From the cell containing the given text, extract its center point as [x, y] coordinate. 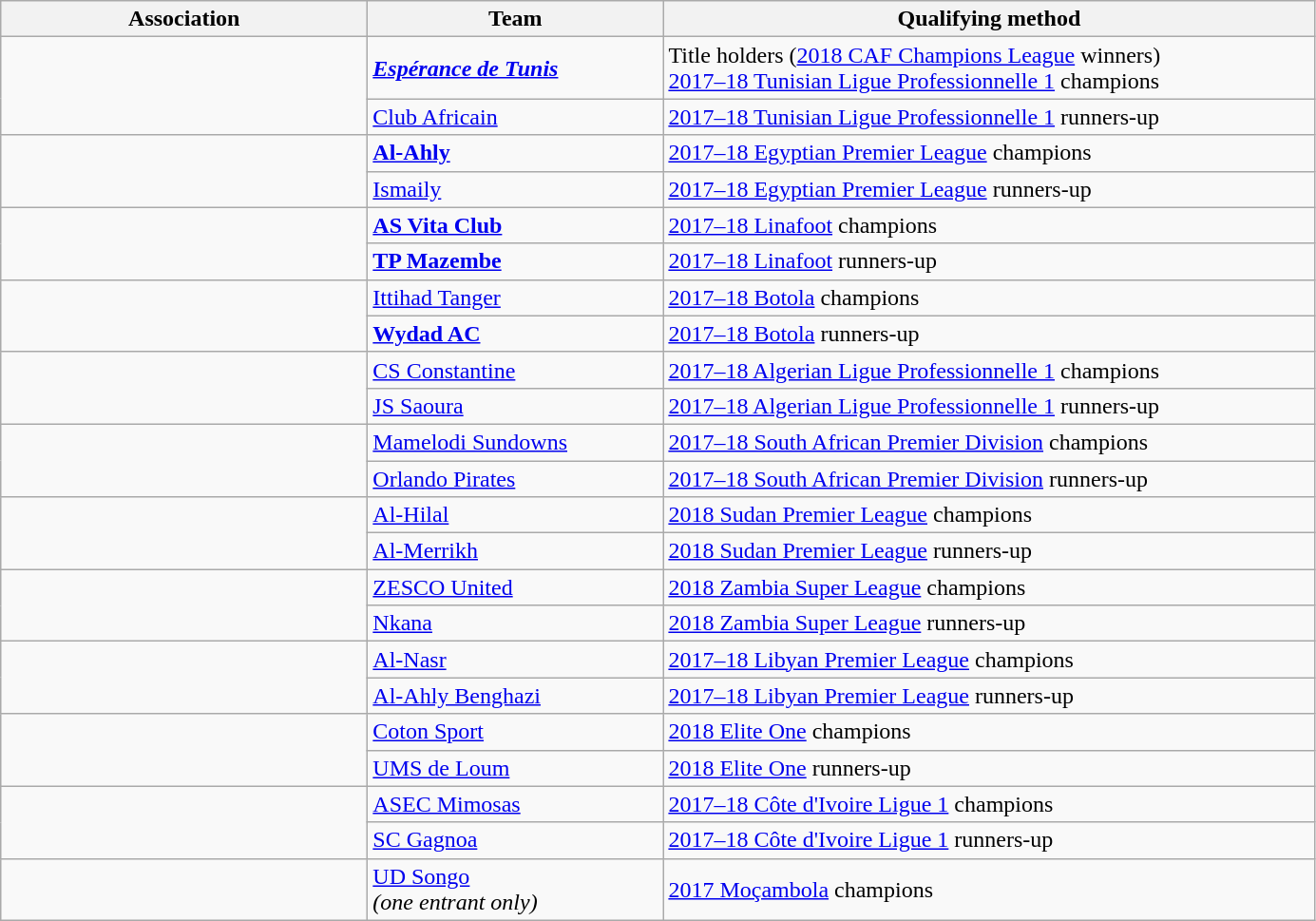
Coton Sport [515, 732]
SC Gagnoa [515, 840]
2017–18 Egyptian Premier League champions [989, 153]
Wydad AC [515, 334]
Team [515, 19]
Orlando Pirates [515, 478]
Nkana [515, 624]
2017–18 Botola runners-up [989, 334]
2017–18 Linafoot champions [989, 225]
2018 Sudan Premier League runners-up [989, 551]
Association [184, 19]
2017–18 Côte d'Ivoire Ligue 1 champions [989, 804]
ZESCO United [515, 587]
Mamelodi Sundowns [515, 442]
2017–18 Tunisian Ligue Professionnelle 1 runners-up [989, 117]
Al-Ahly [515, 153]
AS Vita Club [515, 225]
2017–18 Algerian Ligue Professionnelle 1 runners-up [989, 406]
2017–18 Egyptian Premier League runners-up [989, 189]
Qualifying method [989, 19]
2017–18 South African Premier Division runners-up [989, 478]
2018 Sudan Premier League champions [989, 515]
Al-Merrikh [515, 551]
2018 Zambia Super League champions [989, 587]
2018 Elite One runners-up [989, 768]
Ittihad Tanger [515, 297]
2018 Elite One champions [989, 732]
Title holders (2018 CAF Champions League winners)2017–18 Tunisian Ligue Professionnelle 1 champions [989, 68]
2017–18 Libyan Premier League champions [989, 660]
CS Constantine [515, 370]
2017–18 Linafoot runners-up [989, 261]
Al-Ahly Benghazi [515, 696]
2017 Moçambola champions [989, 890]
ASEC Mimosas [515, 804]
Club Africain [515, 117]
JS Saoura [515, 406]
Al-Hilal [515, 515]
TP Mazembe [515, 261]
2017–18 South African Premier Division champions [989, 442]
Al-Nasr [515, 660]
Ismaily [515, 189]
2017–18 Botola champions [989, 297]
2017–18 Algerian Ligue Professionnelle 1 champions [989, 370]
Espérance de Tunis [515, 68]
UD Songo(one entrant only) [515, 890]
2018 Zambia Super League runners-up [989, 624]
2017–18 Libyan Premier League runners-up [989, 696]
UMS de Loum [515, 768]
2017–18 Côte d'Ivoire Ligue 1 runners-up [989, 840]
